Find where the given text appears and provide that cell's center as (X, Y) coordinate. 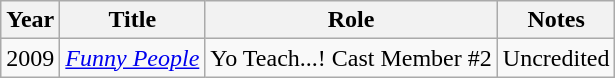
Notes (556, 20)
Year (30, 20)
Role (351, 20)
Yo Teach...! Cast Member #2 (351, 58)
Funny People (132, 58)
Title (132, 20)
2009 (30, 58)
Uncredited (556, 58)
